Pinpoint the cell where the given text exists, returning its (X, Y) midpoint coordinate. 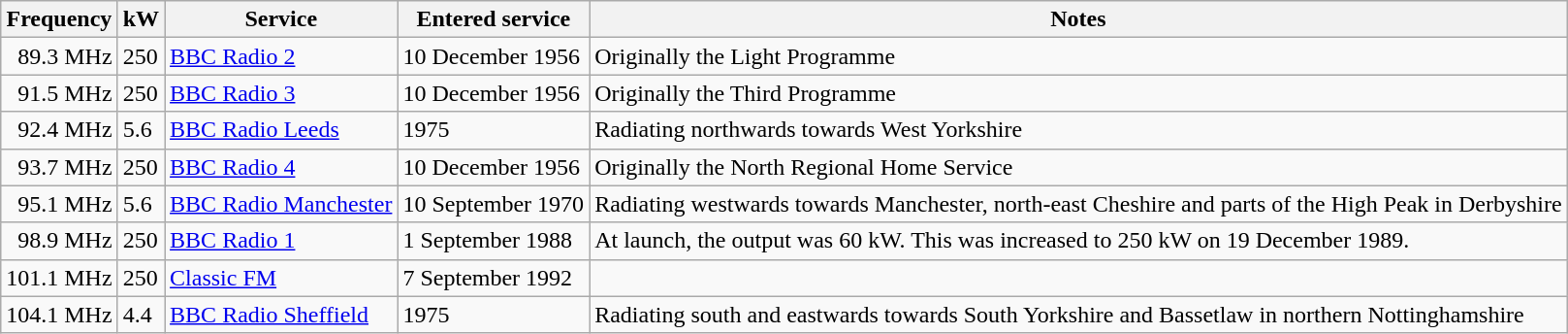
BBC Radio 1 (281, 241)
89.3 MHz (59, 56)
Frequency (59, 19)
BBC Radio Sheffield (281, 315)
Notes (1078, 19)
Radiating northwards towards West Yorkshire (1078, 130)
92.4 MHz (59, 130)
Originally the North Regional Home Service (1078, 167)
101.1 MHz (59, 278)
98.9 MHz (59, 241)
BBC Radio 2 (281, 56)
Entered service (494, 19)
Radiating south and eastwards towards South Yorkshire and Bassetlaw in northern Nottinghamshire (1078, 315)
BBC Radio 3 (281, 93)
7 September 1992 (494, 278)
BBC Radio Manchester (281, 204)
10 September 1970 (494, 204)
Radiating westwards towards Manchester, north-east Cheshire and parts of the High Peak in Derbyshire (1078, 204)
95.1 MHz (59, 204)
Classic FM (281, 278)
104.1 MHz (59, 315)
Originally the Third Programme (1078, 93)
1 September 1988 (494, 241)
Service (281, 19)
At launch, the output was 60 kW. This was increased to 250 kW on 19 December 1989. (1078, 241)
Originally the Light Programme (1078, 56)
91.5 MHz (59, 93)
93.7 MHz (59, 167)
BBC Radio 4 (281, 167)
kW (141, 19)
4.4 (141, 315)
BBC Radio Leeds (281, 130)
